From the cell containing the given text, extract its center point as [x, y] coordinate. 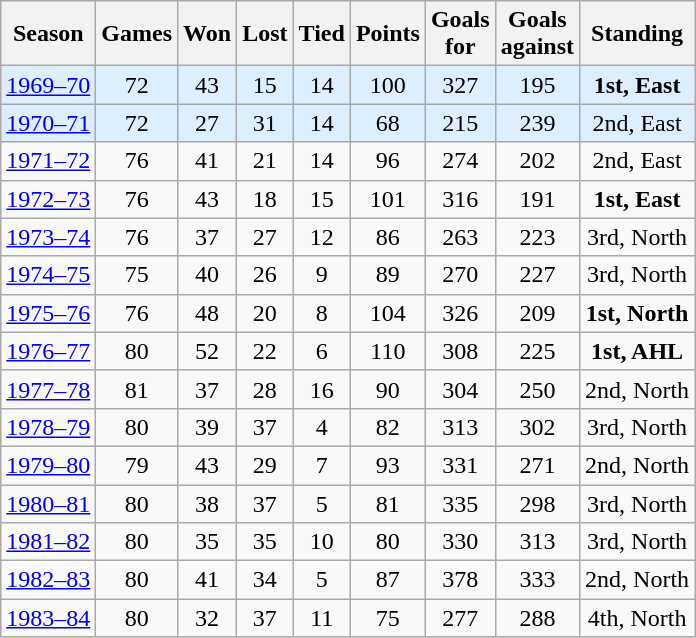
29 [265, 465]
335 [460, 503]
38 [208, 503]
39 [208, 427]
31 [265, 123]
8 [322, 313]
22 [265, 351]
331 [460, 465]
82 [388, 427]
302 [537, 427]
9 [322, 275]
1st, North [638, 313]
87 [388, 580]
274 [460, 161]
101 [388, 199]
6 [322, 351]
288 [537, 618]
21 [265, 161]
7 [322, 465]
Standing [638, 34]
10 [322, 542]
Goalsfor [460, 34]
215 [460, 123]
239 [537, 123]
86 [388, 237]
104 [388, 313]
1973–74 [48, 237]
Season [48, 34]
191 [537, 199]
1975–76 [48, 313]
263 [460, 237]
1983–84 [48, 618]
1969–70 [48, 85]
40 [208, 275]
1976–77 [48, 351]
223 [537, 237]
12 [322, 237]
1981–82 [48, 542]
308 [460, 351]
298 [537, 503]
110 [388, 351]
34 [265, 580]
100 [388, 85]
195 [537, 85]
227 [537, 275]
52 [208, 351]
1979–80 [48, 465]
68 [388, 123]
1971–72 [48, 161]
28 [265, 389]
1980–81 [48, 503]
326 [460, 313]
26 [265, 275]
18 [265, 199]
93 [388, 465]
271 [537, 465]
Lost [265, 34]
Points [388, 34]
250 [537, 389]
1972–73 [48, 199]
48 [208, 313]
1970–71 [48, 123]
1974–75 [48, 275]
Won [208, 34]
Tied [322, 34]
225 [537, 351]
11 [322, 618]
333 [537, 580]
316 [460, 199]
Goalsagainst [537, 34]
4 [322, 427]
96 [388, 161]
90 [388, 389]
20 [265, 313]
202 [537, 161]
79 [137, 465]
209 [537, 313]
4th, North [638, 618]
270 [460, 275]
277 [460, 618]
32 [208, 618]
1977–78 [48, 389]
1982–83 [48, 580]
378 [460, 580]
16 [322, 389]
89 [388, 275]
330 [460, 542]
327 [460, 85]
Games [137, 34]
1978–79 [48, 427]
1st, AHL [638, 351]
304 [460, 389]
